Output the [x, y] coordinate of the center of the cell containing the given text.  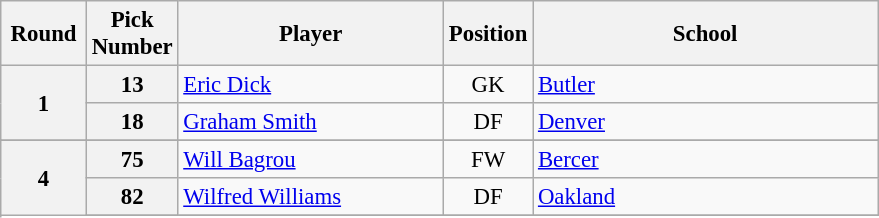
Wilfred Williams [311, 197]
75 [132, 160]
Butler [706, 85]
School [706, 34]
Denver [706, 122]
Bercer [706, 160]
Position [488, 34]
Player [311, 34]
Graham Smith [311, 122]
Eric Dick [311, 85]
18 [132, 122]
4 [44, 178]
GK [488, 85]
Oakland [706, 197]
Round [44, 34]
13 [132, 85]
1 [44, 104]
Pick Number [132, 34]
Will Bagrou [311, 160]
FW [488, 160]
82 [132, 197]
